Extract the (x, y) coordinate from the center of the cell holding the provided text.  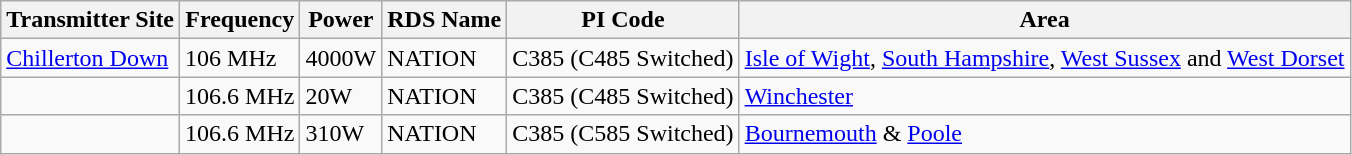
106 MHz (240, 58)
20W (341, 96)
PI Code (623, 20)
4000W (341, 58)
RDS Name (444, 20)
Isle of Wight, South Hampshire, West Sussex and West Dorset (1044, 58)
Winchester (1044, 96)
Area (1044, 20)
Transmitter Site (90, 20)
310W (341, 134)
C385 (C585 Switched) (623, 134)
Bournemouth & Poole (1044, 134)
Frequency (240, 20)
Power (341, 20)
Chillerton Down (90, 58)
